Detect which cell encompasses the target text, then output its [X, Y] center coordinate. 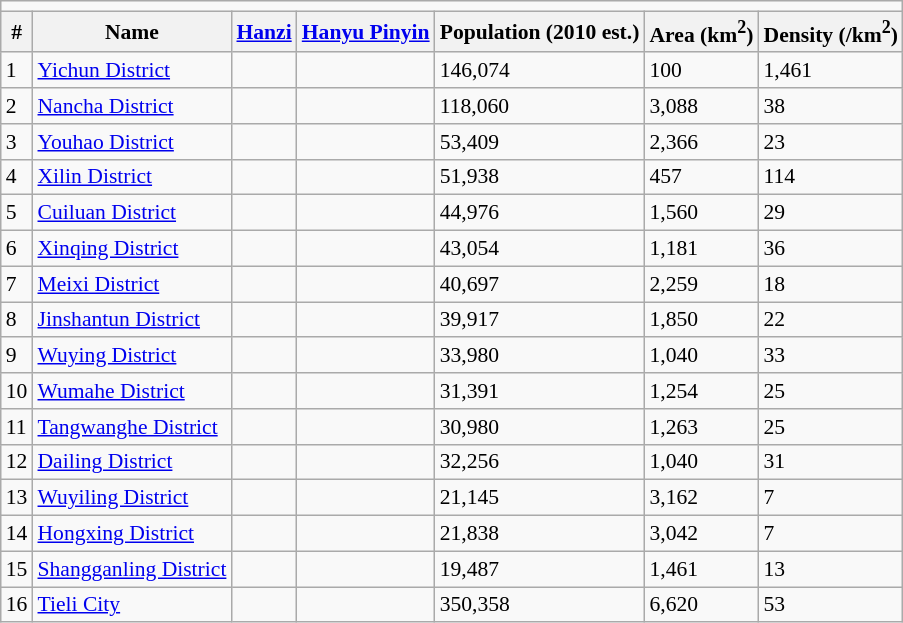
Dailing District [132, 462]
15 [17, 569]
146,074 [540, 71]
2,366 [701, 142]
38 [831, 106]
Hanyu Pinyin [366, 32]
Name [132, 32]
Population (2010 est.) [540, 32]
53 [831, 605]
29 [831, 213]
1 [17, 71]
2,259 [701, 284]
44,976 [540, 213]
1,263 [701, 427]
8 [17, 320]
114 [831, 177]
6,620 [701, 605]
Cuiluan District [132, 213]
22 [831, 320]
Tieli City [132, 605]
Meixi District [132, 284]
3,042 [701, 534]
12 [17, 462]
Tangwanghe District [132, 427]
Hongxing District [132, 534]
1,850 [701, 320]
1,560 [701, 213]
5 [17, 213]
# [17, 32]
Nancha District [132, 106]
Hanzi [264, 32]
Density (/km2) [831, 32]
Xinqing District [132, 249]
4 [17, 177]
Yichun District [132, 71]
21,838 [540, 534]
9 [17, 356]
Jinshantun District [132, 320]
31 [831, 462]
350,358 [540, 605]
Youhao District [132, 142]
100 [701, 71]
21,145 [540, 498]
3,162 [701, 498]
14 [17, 534]
Shangganling District [132, 569]
Area (km2) [701, 32]
39,917 [540, 320]
Xilin District [132, 177]
3,088 [701, 106]
Wuyiling District [132, 498]
1,254 [701, 391]
19,487 [540, 569]
30,980 [540, 427]
33,980 [540, 356]
53,409 [540, 142]
10 [17, 391]
36 [831, 249]
23 [831, 142]
18 [831, 284]
2 [17, 106]
16 [17, 605]
33 [831, 356]
43,054 [540, 249]
118,060 [540, 106]
1,181 [701, 249]
51,938 [540, 177]
40,697 [540, 284]
3 [17, 142]
11 [17, 427]
6 [17, 249]
31,391 [540, 391]
457 [701, 177]
Wumahe District [132, 391]
Wuying District [132, 356]
32,256 [540, 462]
